Identify which cell holds the provided text, then report its [x, y] central coordinate. 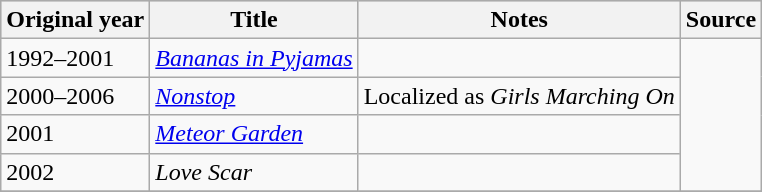
Original year [76, 20]
2001 [76, 134]
Title [254, 20]
Notes [519, 20]
2000–2006 [76, 96]
Source [720, 20]
Nonstop [254, 96]
Love Scar [254, 172]
Meteor Garden [254, 134]
Bananas in Pyjamas [254, 58]
1992–2001 [76, 58]
Localized as Girls Marching On [519, 96]
2002 [76, 172]
